Detect which cell encompasses the target text, then output its (x, y) center coordinate. 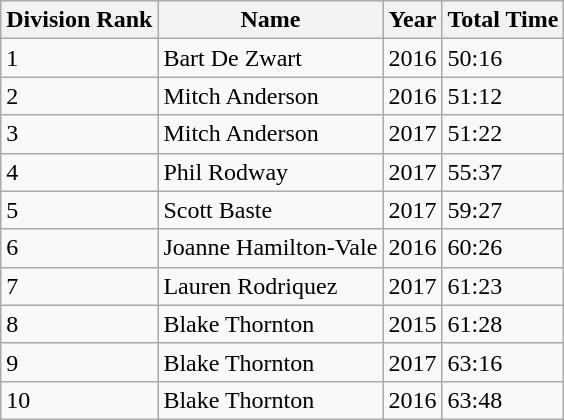
Year (412, 20)
9 (80, 362)
59:27 (503, 210)
7 (80, 286)
5 (80, 210)
Scott Baste (270, 210)
63:16 (503, 362)
10 (80, 400)
51:22 (503, 134)
1 (80, 58)
55:37 (503, 172)
Division Rank (80, 20)
2 (80, 96)
4 (80, 172)
2015 (412, 324)
51:12 (503, 96)
60:26 (503, 248)
Name (270, 20)
50:16 (503, 58)
Bart De Zwart (270, 58)
61:23 (503, 286)
3 (80, 134)
61:28 (503, 324)
Phil Rodway (270, 172)
Lauren Rodriquez (270, 286)
Total Time (503, 20)
63:48 (503, 400)
6 (80, 248)
8 (80, 324)
Joanne Hamilton-Vale (270, 248)
